Identify which cell holds the provided text, then report its (X, Y) central coordinate. 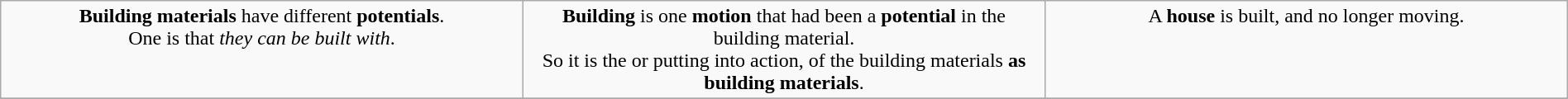
Building materials have different potentials.One is that they can be built with. (262, 49)
A house is built, and no longer moving. (1307, 49)
